Provide the [X, Y] coordinate of the cell's center where the given text is located.  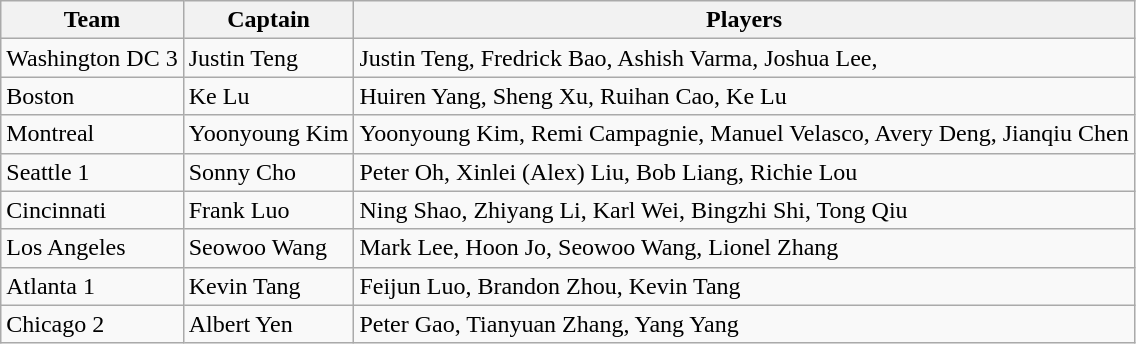
Mark Lee, Hoon Jo, Seowoo Wang, Lionel Zhang [744, 248]
Atlanta 1 [92, 286]
Albert Yen [268, 324]
Frank Luo [268, 210]
Justin Teng [268, 58]
Team [92, 20]
Feijun Luo, Brandon Zhou, Kevin Tang [744, 286]
Montreal [92, 134]
Ning Shao, Zhiyang Li, Karl Wei, Bingzhi Shi, Tong Qiu [744, 210]
Chicago 2 [92, 324]
Huiren Yang, Sheng Xu, Ruihan Cao, Ke Lu [744, 96]
Washington DC 3 [92, 58]
Cincinnati [92, 210]
Ke Lu [268, 96]
Kevin Tang [268, 286]
Seowoo Wang [268, 248]
Sonny Cho [268, 172]
Justin Teng, Fredrick Bao, Ashish Varma, Joshua Lee, [744, 58]
Peter Oh, Xinlei (Alex) Liu, Bob Liang, Richie Lou [744, 172]
Players [744, 20]
Boston [92, 96]
Yoonyoung Kim, Remi Campagnie, Manuel Velasco, Avery Deng, Jianqiu Chen [744, 134]
Peter Gao, Tianyuan Zhang, Yang Yang [744, 324]
Seattle 1 [92, 172]
Captain [268, 20]
Los Angeles [92, 248]
Yoonyoung Kim [268, 134]
